Identify which cell holds the provided text, then report its (x, y) central coordinate. 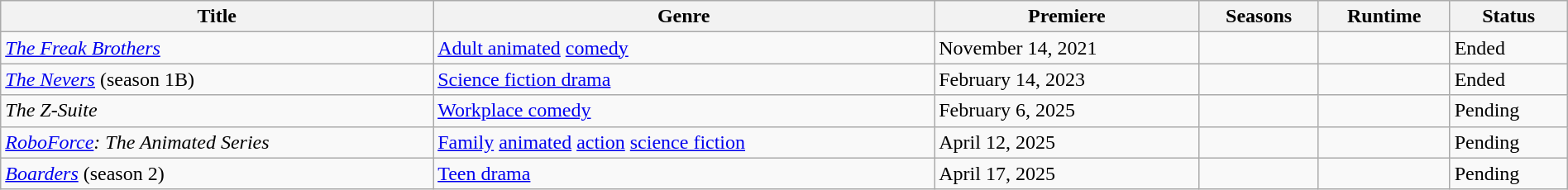
Boarders (season 2) (217, 173)
Premiere (1067, 17)
The Z-Suite (217, 111)
Adult animated comedy (684, 48)
February 14, 2023 (1067, 79)
April 12, 2025 (1067, 142)
Genre (684, 17)
Science fiction drama (684, 79)
The Nevers (season 1B) (217, 79)
Status (1508, 17)
Teen drama (684, 173)
Family animated action science fiction (684, 142)
Seasons (1259, 17)
Workplace comedy (684, 111)
February 6, 2025 (1067, 111)
April 17, 2025 (1067, 173)
The Freak Brothers (217, 48)
Runtime (1384, 17)
November 14, 2021 (1067, 48)
Title (217, 17)
RoboForce: The Animated Series (217, 142)
